Provide the [x, y] coordinate of the cell's center where the given text is located.  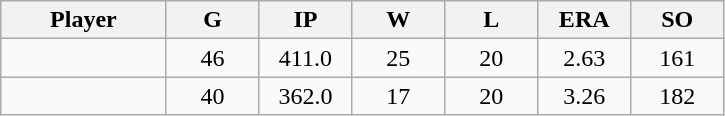
3.26 [584, 96]
W [398, 20]
161 [678, 58]
362.0 [306, 96]
SO [678, 20]
17 [398, 96]
182 [678, 96]
G [212, 20]
IP [306, 20]
25 [398, 58]
411.0 [306, 58]
L [492, 20]
ERA [584, 20]
2.63 [584, 58]
Player [84, 20]
46 [212, 58]
40 [212, 96]
